Pinpoint the cell where the given text exists, returning its (x, y) midpoint coordinate. 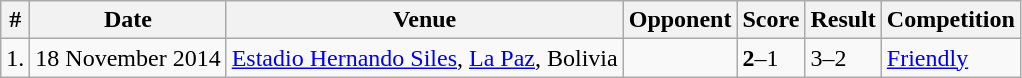
# (16, 20)
2–1 (771, 58)
Friendly (950, 58)
Result (843, 20)
Date (128, 20)
Competition (950, 20)
3–2 (843, 58)
Opponent (680, 20)
Estadio Hernando Siles, La Paz, Bolivia (424, 58)
Venue (424, 20)
Score (771, 20)
18 November 2014 (128, 58)
1. (16, 58)
